For the text-containing cell, return its midpoint in (X, Y) coordinate format. 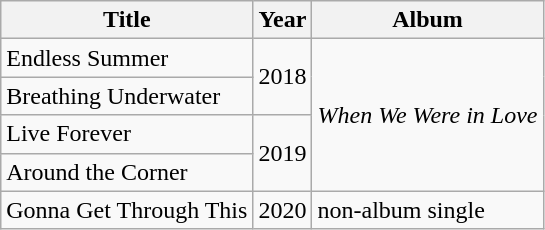
Gonna Get Through This (127, 210)
Endless Summer (127, 58)
non-album single (428, 210)
When We Were in Love (428, 115)
Album (428, 20)
Live Forever (127, 134)
Title (127, 20)
2020 (282, 210)
Breathing Underwater (127, 96)
Around the Corner (127, 172)
2018 (282, 77)
2019 (282, 153)
Year (282, 20)
